Output the [x, y] coordinate of the center of the cell containing the given text.  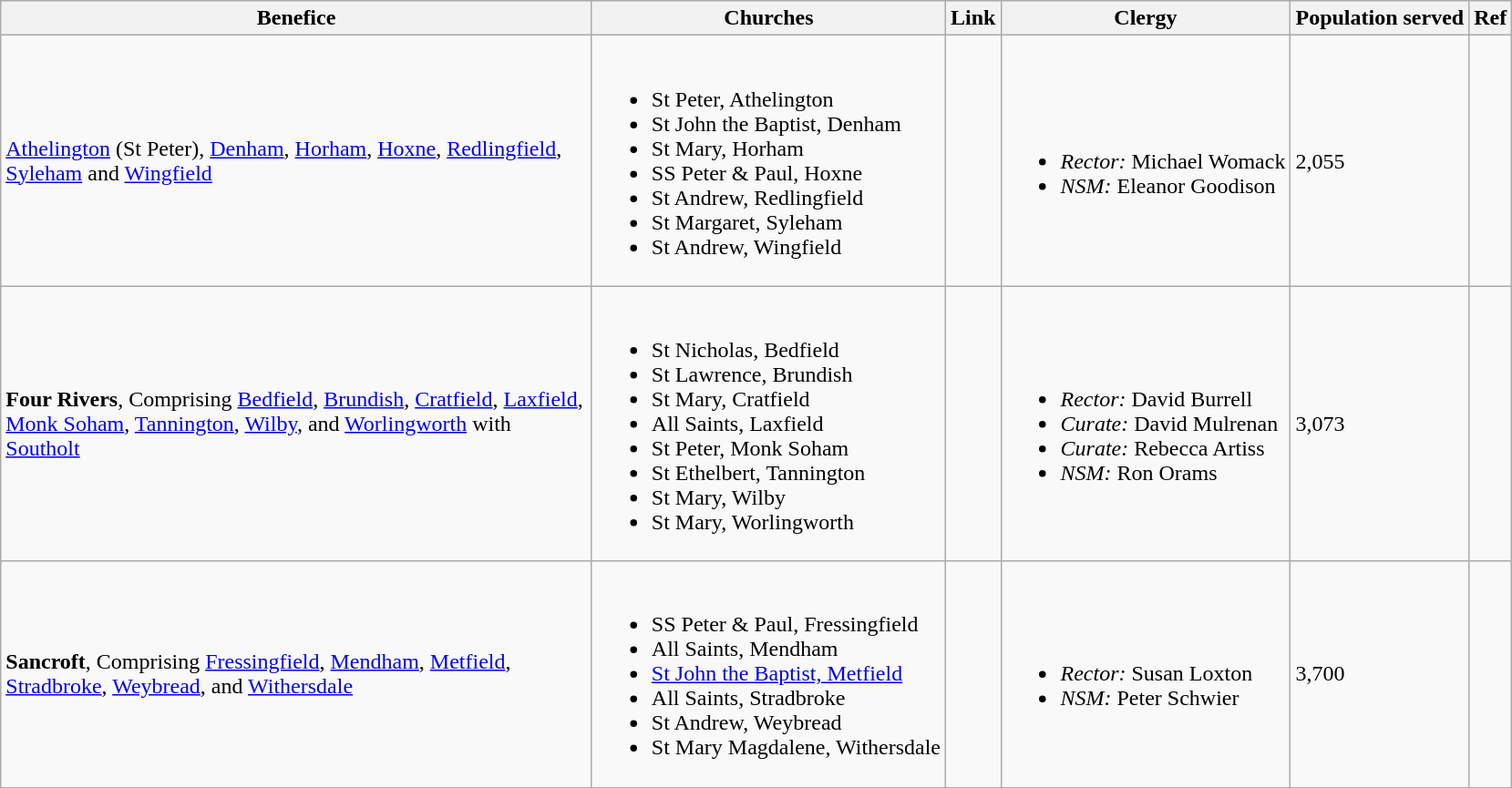
Rector: Michael WomackNSM: Eleanor Goodison [1146, 160]
Churches [768, 18]
SS Peter & Paul, FressingfieldAll Saints, MendhamSt John the Baptist, MetfieldAll Saints, StradbrokeSt Andrew, WeybreadSt Mary Magdalene, Withersdale [768, 674]
Four Rivers, Comprising Bedfield, Brundish, Cratfield, Laxfield, Monk Soham, Tannington, Wilby, and Worlingworth with Southolt [297, 424]
Clergy [1146, 18]
Sancroft, Comprising Fressingfield, Mendham, Metfield, Stradbroke, Weybread, and Withersdale [297, 674]
St Peter, AthelingtonSt John the Baptist, DenhamSt Mary, HorhamSS Peter & Paul, HoxneSt Andrew, RedlingfieldSt Margaret, SylehamSt Andrew, Wingfield [768, 160]
Benefice [297, 18]
3,073 [1380, 424]
Ref [1491, 18]
Athelington (St Peter), Denham, Horham, Hoxne, Redlingfield, Syleham and Wingfield [297, 160]
2,055 [1380, 160]
3,700 [1380, 674]
Rector: David BurrellCurate: David MulrenanCurate: Rebecca ArtissNSM: Ron Orams [1146, 424]
Link [973, 18]
Rector: Susan LoxtonNSM: Peter Schwier [1146, 674]
Population served [1380, 18]
